Find where the given text appears and provide that cell's center as [X, Y] coordinate. 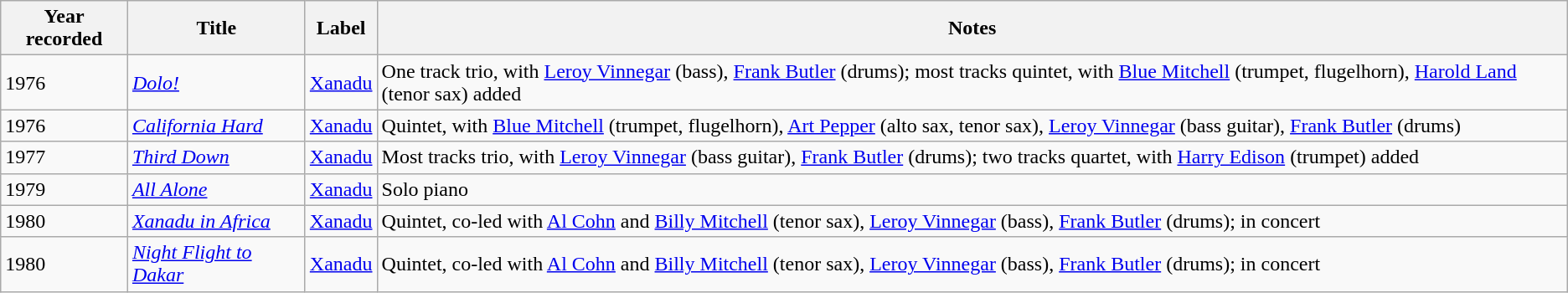
Dolo! [216, 82]
Night Flight to Dakar [216, 265]
Solo piano [972, 189]
1979 [64, 189]
Quintet, with Blue Mitchell (trumpet, flugelhorn), Art Pepper (alto sax, tenor sax), Leroy Vinnegar (bass guitar), Frank Butler (drums) [972, 126]
Notes [972, 28]
1977 [64, 157]
Year recorded [64, 28]
California Hard [216, 126]
Xanadu in Africa [216, 221]
Third Down [216, 157]
All Alone [216, 189]
Title [216, 28]
Most tracks trio, with Leroy Vinnegar (bass guitar), Frank Butler (drums); two tracks quartet, with Harry Edison (trumpet) added [972, 157]
Label [341, 28]
